Search for the cell housing the specified text and yield its (X, Y) center coordinate. 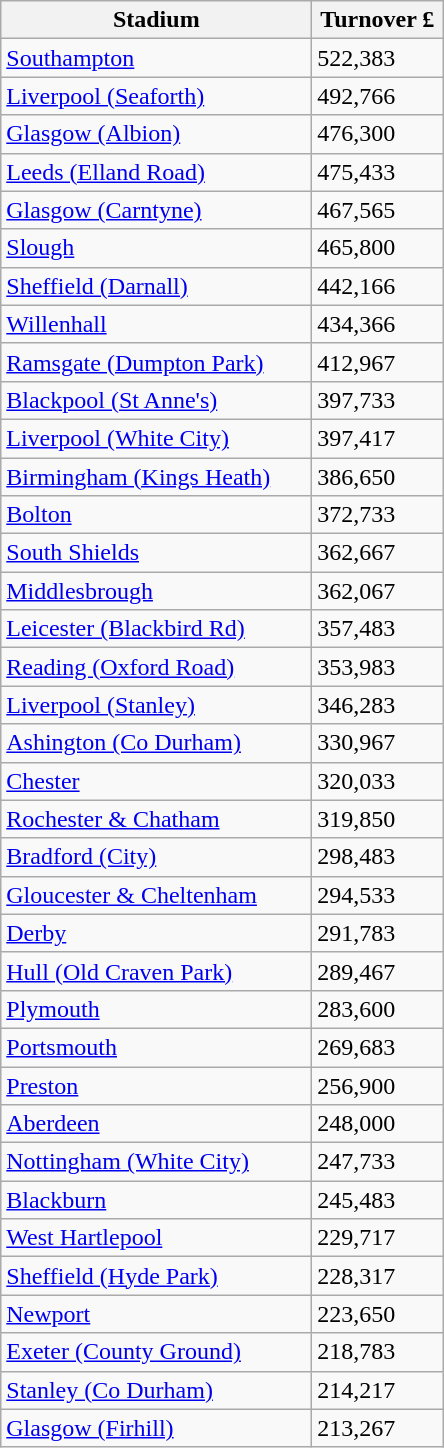
Ashington (Co Durham) (156, 743)
Ramsgate (Dumpton Park) (156, 362)
228,317 (378, 1276)
Chester (156, 781)
Glasgow (Albion) (156, 134)
Willenhall (156, 324)
Southampton (156, 58)
214,217 (378, 1390)
Stadium (156, 20)
Hull (Old Craven Park) (156, 971)
319,850 (378, 819)
Liverpool (White City) (156, 438)
397,417 (378, 438)
Newport (156, 1314)
Rochester & Chatham (156, 819)
245,483 (378, 1200)
Sheffield (Hyde Park) (156, 1276)
320,033 (378, 781)
465,800 (378, 248)
362,067 (378, 591)
229,717 (378, 1238)
291,783 (378, 933)
Blackburn (156, 1200)
476,300 (378, 134)
Stanley (Co Durham) (156, 1390)
Leeds (Elland Road) (156, 172)
362,667 (378, 553)
Preston (156, 1085)
294,533 (378, 895)
Birmingham (Kings Heath) (156, 477)
522,383 (378, 58)
492,766 (378, 96)
256,900 (378, 1085)
Nottingham (White City) (156, 1162)
223,650 (378, 1314)
467,565 (378, 210)
218,783 (378, 1352)
Bolton (156, 515)
330,967 (378, 743)
Liverpool (Stanley) (156, 705)
Derby (156, 933)
412,967 (378, 362)
397,733 (378, 400)
Plymouth (156, 1009)
357,483 (378, 629)
Leicester (Blackbird Rd) (156, 629)
475,433 (378, 172)
West Hartlepool (156, 1238)
289,467 (378, 971)
Sheffield (Darnall) (156, 286)
442,166 (378, 286)
Gloucester & Cheltenham (156, 895)
247,733 (378, 1162)
South Shields (156, 553)
Glasgow (Carntyne) (156, 210)
386,650 (378, 477)
Bradford (City) (156, 857)
Liverpool (Seaforth) (156, 96)
283,600 (378, 1009)
Slough (156, 248)
353,983 (378, 667)
Turnover £ (378, 20)
269,683 (378, 1047)
248,000 (378, 1124)
Blackpool (St Anne's) (156, 400)
Aberdeen (156, 1124)
Exeter (County Ground) (156, 1352)
Glasgow (Firhill) (156, 1428)
434,366 (378, 324)
Portsmouth (156, 1047)
Reading (Oxford Road) (156, 667)
Middlesbrough (156, 591)
298,483 (378, 857)
346,283 (378, 705)
372,733 (378, 515)
213,267 (378, 1428)
